Return [x, y] of the center of cell containing provided text 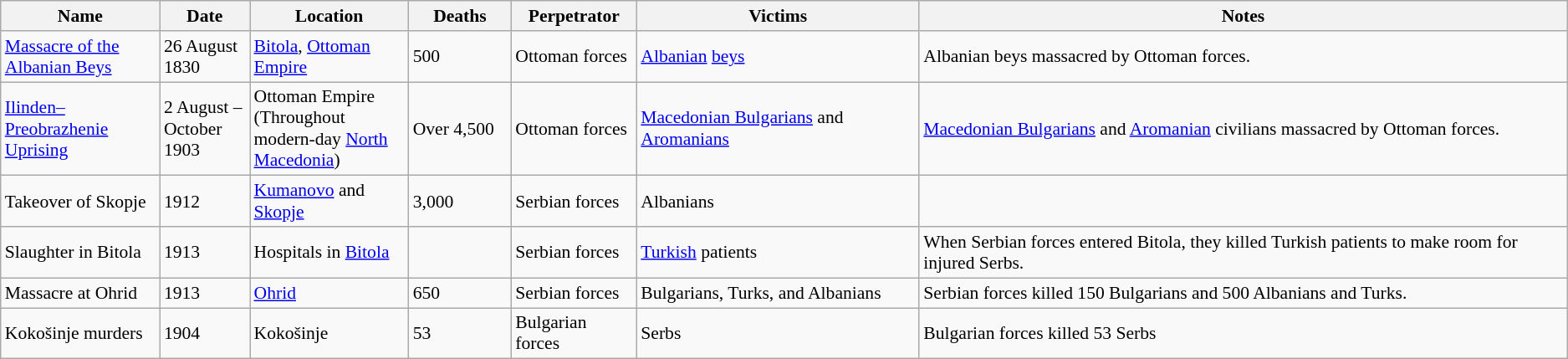
Kokošinje murders [80, 333]
Ohrid [329, 293]
Turkish patients [778, 253]
Victims [778, 16]
2 August – October 1903 [205, 129]
Date [205, 16]
Name [80, 16]
Macedonian Bulgarians and Aromanian civilians massacred by Ottoman forces. [1243, 129]
Serbs [778, 333]
Bulgarian forces [574, 333]
Ilinden–Preobrazhenie Uprising [80, 129]
Location [329, 16]
1904 [205, 333]
650 [460, 293]
Albanian beys massacred by Ottoman forces. [1243, 57]
Albanians [778, 201]
Serbian forces killed 150 Bulgarians and 500 Albanians and Turks. [1243, 293]
Bulgarians, Turks, and Albanians [778, 293]
Massacre at Ohrid [80, 293]
Over 4,500 [460, 129]
3,000 [460, 201]
Massacre of the Albanian Beys [80, 57]
Perpetrator [574, 16]
Takeover of Skopje [80, 201]
Hospitals in Bitola [329, 253]
Ottoman Empire (Throughout modern-day North Macedonia) [329, 129]
Kokošinje [329, 333]
Albanian beys [778, 57]
Notes [1243, 16]
Bulgarian forces killed 53 Serbs [1243, 333]
53 [460, 333]
Slaughter in Bitola [80, 253]
When Serbian forces entered Bitola, they killed Turkish patients to make room for injured Serbs. [1243, 253]
Bitola, Ottoman Empire [329, 57]
Kumanovo and Skopje [329, 201]
Deaths [460, 16]
1912 [205, 201]
Macedonian Bulgarians and Aromanians [778, 129]
26 August 1830 [205, 57]
500 [460, 57]
